Scan for the cell matching the given text and deliver its (x, y) coordinate at center. 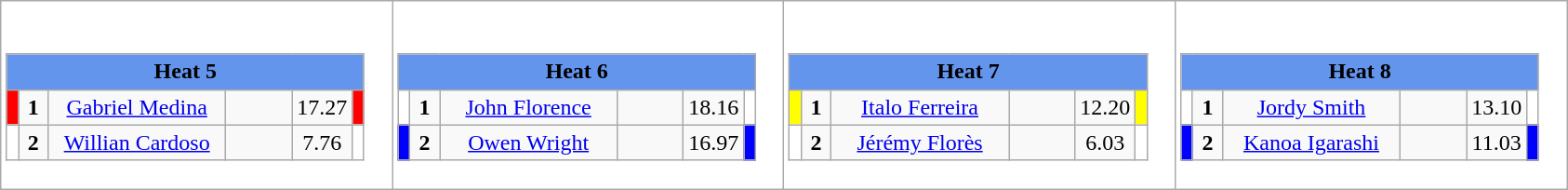
Kanoa Igarashi (1311, 142)
18.16 (714, 107)
Heat 8 (1360, 72)
17.27 (322, 107)
Heat 6 (577, 72)
Jordy Smith (1311, 107)
Heat 6 1 John Florence 18.16 2 Owen Wright 16.97 (588, 95)
Owen Wright (528, 142)
Heat 5 (185, 72)
Heat 8 1 Jordy Smith 13.10 2 Kanoa Igarashi 11.03 (1371, 95)
Heat 5 1 Gabriel Medina 17.27 2 Willian Cardoso 7.76 (197, 95)
Willian Cardoso (138, 142)
6.03 (1105, 142)
Italo Ferreira (921, 107)
16.97 (714, 142)
Jérémy Florès (921, 142)
13.10 (1497, 107)
7.76 (322, 142)
John Florence (528, 107)
12.20 (1105, 107)
Gabriel Medina (138, 107)
11.03 (1497, 142)
Heat 7 (968, 72)
Heat 7 1 Italo Ferreira 12.20 2 Jérémy Florès 6.03 (980, 95)
